From the cell containing the given text, extract its center point as (X, Y) coordinate. 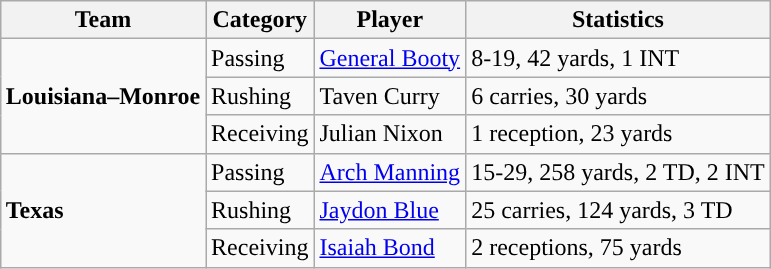
Isaiah Bond (390, 248)
2 receptions, 75 yards (618, 248)
Texas (102, 210)
General Booty (390, 58)
Category (260, 20)
1 reception, 23 yards (618, 134)
Team (102, 20)
Statistics (618, 20)
Player (390, 20)
6 carries, 30 yards (618, 96)
Arch Manning (390, 172)
15-29, 258 yards, 2 TD, 2 INT (618, 172)
Taven Curry (390, 96)
Julian Nixon (390, 134)
8-19, 42 yards, 1 INT (618, 58)
Jaydon Blue (390, 210)
Louisiana–Monroe (102, 96)
25 carries, 124 yards, 3 TD (618, 210)
